Find where the given text appears and provide that cell's center as [X, Y] coordinate. 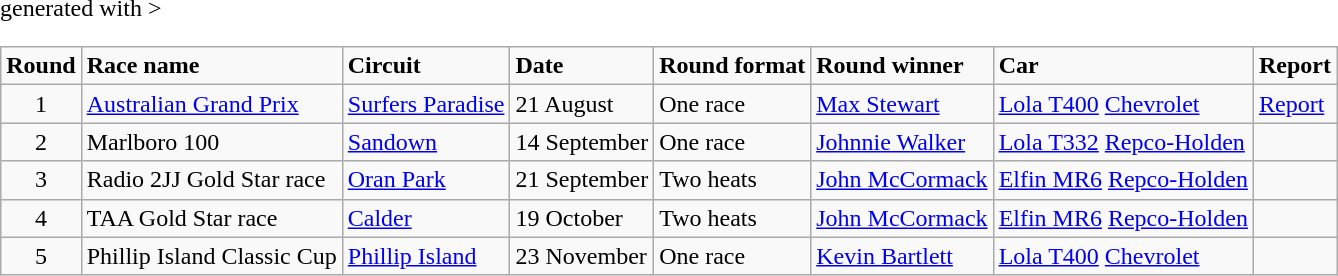
Round winner [902, 66]
19 October [582, 218]
Round format [732, 66]
Phillip Island Classic Cup [212, 256]
Circuit [426, 66]
5 [41, 256]
Oran Park [426, 180]
Radio 2JJ Gold Star race [212, 180]
Date [582, 66]
Australian Grand Prix [212, 104]
Car [1123, 66]
Max Stewart [902, 104]
Phillip Island [426, 256]
Kevin Bartlett [902, 256]
Lola T332 Repco-Holden [1123, 142]
14 September [582, 142]
1 [41, 104]
Race name [212, 66]
Surfers Paradise [426, 104]
Johnnie Walker [902, 142]
2 [41, 142]
21 September [582, 180]
Sandown [426, 142]
23 November [582, 256]
4 [41, 218]
TAA Gold Star race [212, 218]
Marlboro 100 [212, 142]
Calder [426, 218]
21 August [582, 104]
Round [41, 66]
3 [41, 180]
